Identify which cell holds the provided text, then report its [x, y] central coordinate. 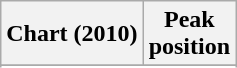
Peakposition [189, 34]
Chart (2010) [72, 34]
